From the cell containing the given text, extract its center point as [x, y] coordinate. 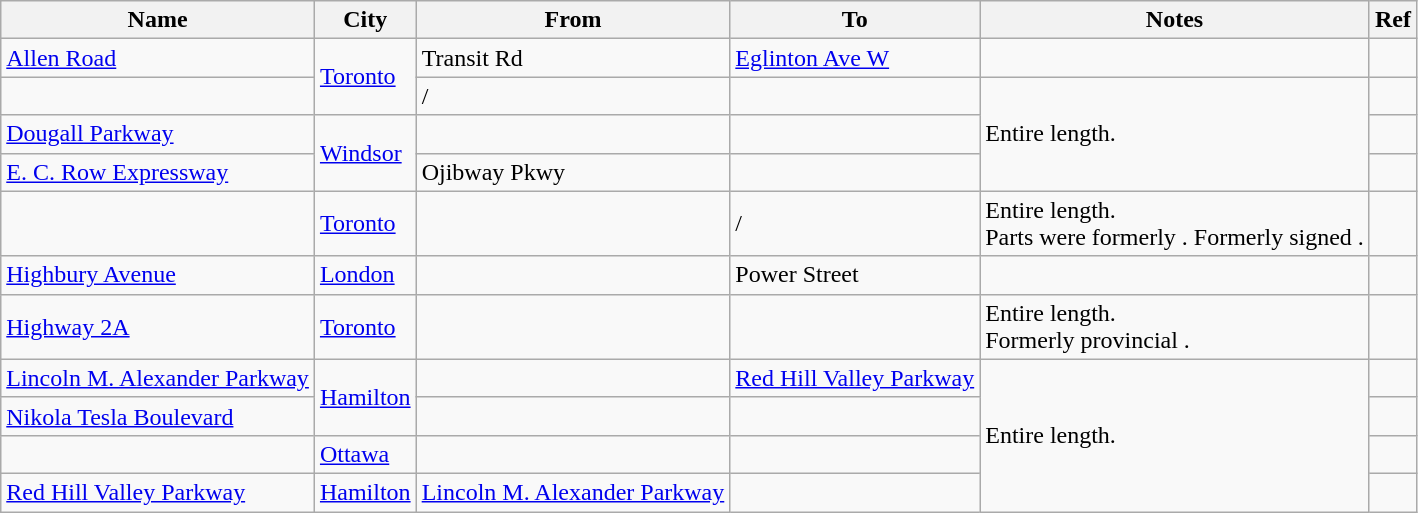
Ottawa [365, 454]
Notes [1175, 20]
Eglinton Ave W [855, 58]
Power Street [855, 275]
Ojibway Pkwy [573, 172]
To [855, 20]
Nikola Tesla Boulevard [158, 416]
Ref [1392, 20]
Windsor [365, 153]
Entire length.Parts were formerly . Formerly signed . [1175, 224]
From [573, 20]
Highbury Avenue [158, 275]
E. C. Row Expressway [158, 172]
London [365, 275]
Dougall Parkway [158, 134]
Transit Rd [573, 58]
Allen Road [158, 58]
City [365, 20]
Highway 2A [158, 326]
Name [158, 20]
Entire length.Formerly provincial . [1175, 326]
